Scan for the cell matching the given text and deliver its [X, Y] coordinate at center. 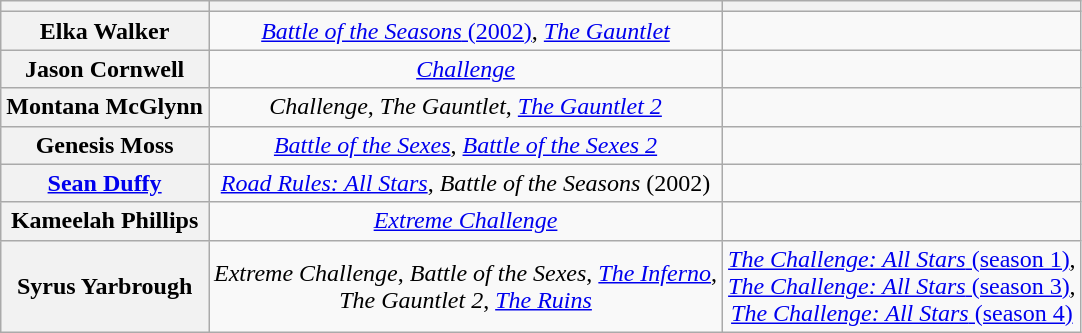
Battle of the Sexes, Battle of the Sexes 2 [465, 145]
Jason Cornwell [105, 69]
Challenge [465, 69]
Sean Duffy [105, 183]
Elka Walker [105, 31]
Battle of the Seasons (2002), The Gauntlet [465, 31]
Road Rules: All Stars, Battle of the Seasons (2002) [465, 183]
Extreme Challenge [465, 221]
Kameelah Phillips [105, 221]
Genesis Moss [105, 145]
The Challenge: All Stars (season 1),The Challenge: All Stars (season 3),The Challenge: All Stars (season 4) [902, 286]
Syrus Yarbrough [105, 286]
Challenge, The Gauntlet, The Gauntlet 2 [465, 107]
Montana McGlynn [105, 107]
Extreme Challenge, Battle of the Sexes, The Inferno,The Gauntlet 2, The Ruins [465, 286]
